Find where the given text appears and provide that cell's center as (x, y) coordinate. 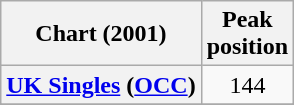
Peakposition (247, 34)
144 (247, 85)
Chart (2001) (101, 34)
UK Singles (OCC) (101, 85)
